Locate the cell with the specified text and output its (X, Y) center coordinate. 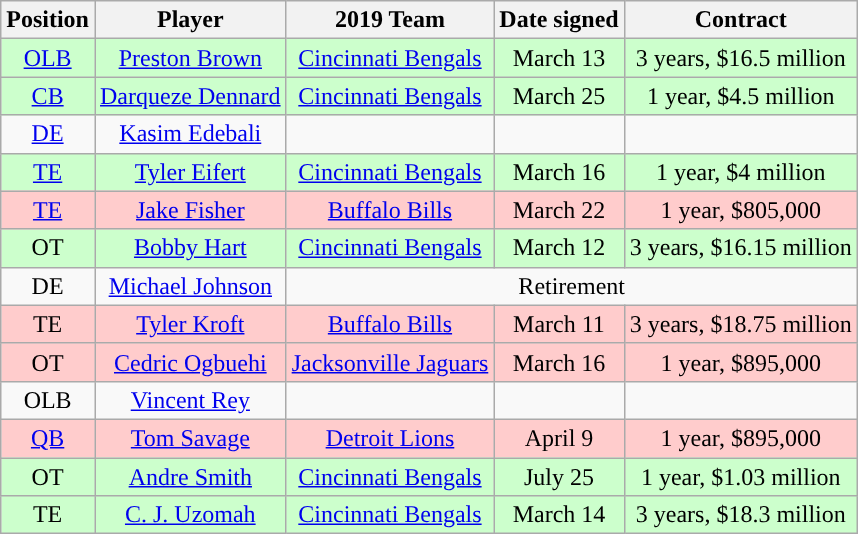
Bobby Hart (190, 248)
3 years, $16.5 million (740, 58)
Date signed (559, 20)
1 year, $4 million (740, 172)
2019 Team (390, 20)
3 years, $18.75 million (740, 324)
Jake Fisher (190, 210)
Position (48, 20)
March 25 (559, 96)
Tyler Eifert (190, 172)
Tom Savage (190, 438)
Retirement (572, 286)
March 22 (559, 210)
3 years, $18.3 million (740, 515)
Michael Johnson (190, 286)
C. J. Uzomah (190, 515)
March 14 (559, 515)
CB (48, 96)
Darqueze Dennard (190, 96)
Player (190, 20)
Vincent Rey (190, 400)
Kasim Edebali (190, 134)
3 years, $16.15 million (740, 248)
Preston Brown (190, 58)
March 11 (559, 324)
March 12 (559, 248)
1 year, $805,000 (740, 210)
April 9 (559, 438)
March 13 (559, 58)
1 year, $1.03 million (740, 477)
July 25 (559, 477)
Cedric Ogbuehi (190, 362)
Tyler Kroft (190, 324)
Jacksonville Jaguars (390, 362)
Andre Smith (190, 477)
1 year, $4.5 million (740, 96)
Contract (740, 20)
Detroit Lions (390, 438)
QB (48, 438)
